Scan for the cell matching the given text and deliver its [x, y] coordinate at center. 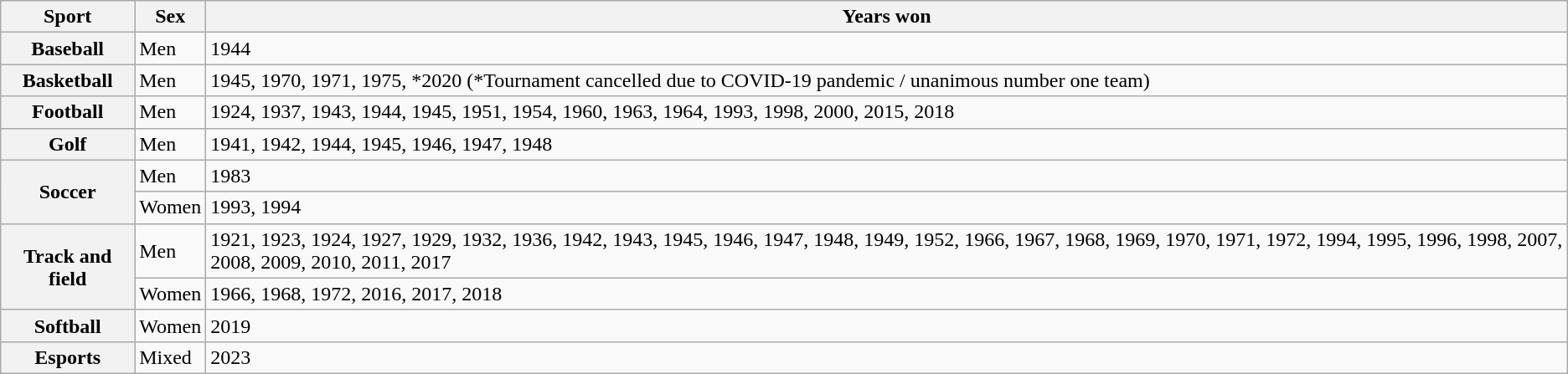
1941, 1942, 1944, 1945, 1946, 1947, 1948 [886, 144]
Golf [68, 144]
1993, 1994 [886, 207]
Years won [886, 17]
Baseball [68, 49]
Soccer [68, 192]
Track and field [68, 266]
Sex [171, 17]
2019 [886, 325]
Basketball [68, 80]
Sport [68, 17]
Softball [68, 325]
Football [68, 112]
1945, 1970, 1971, 1975, *2020 (*Tournament cancelled due to COVID-19 pandemic / unanimous number one team) [886, 80]
1983 [886, 176]
1966, 1968, 1972, 2016, 2017, 2018 [886, 294]
2023 [886, 357]
Mixed [171, 357]
1924, 1937, 1943, 1944, 1945, 1951, 1954, 1960, 1963, 1964, 1993, 1998, 2000, 2015, 2018 [886, 112]
Esports [68, 357]
1944 [886, 49]
